Find where the given text appears and provide that cell's center as (x, y) coordinate. 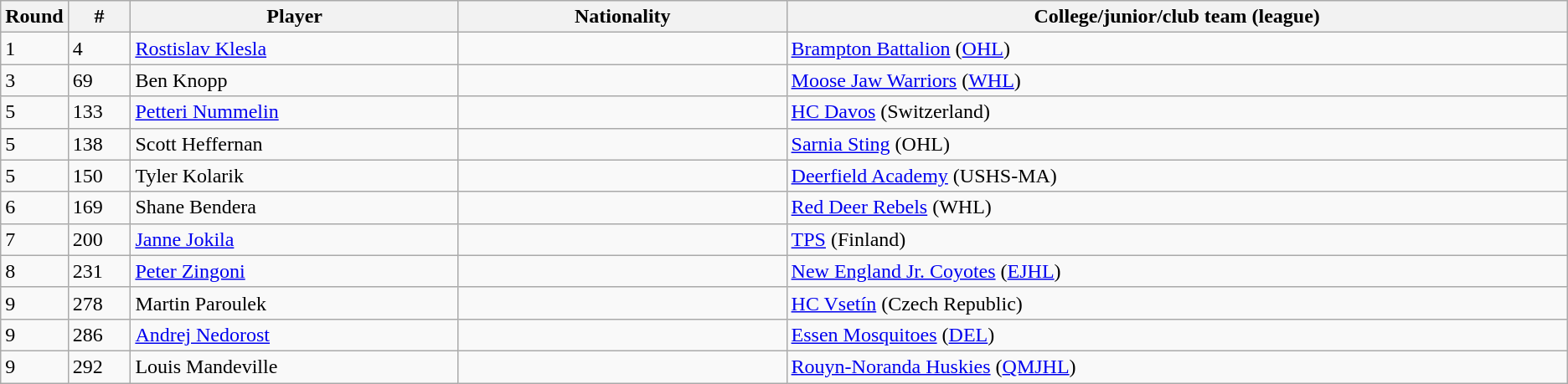
Andrej Nedorost (295, 335)
Petteri Nummelin (295, 112)
6 (34, 207)
133 (99, 112)
# (99, 17)
4 (99, 49)
TPS (Finland) (1177, 239)
Peter Zingoni (295, 271)
Red Deer Rebels (WHL) (1177, 207)
Round (34, 17)
New England Jr. Coyotes (EJHL) (1177, 271)
Louis Mandeville (295, 366)
1 (34, 49)
Player (295, 17)
Nationality (622, 17)
69 (99, 80)
Rostislav Klesla (295, 49)
HC Davos (Switzerland) (1177, 112)
Shane Bendera (295, 207)
Deerfield Academy (USHS-MA) (1177, 176)
278 (99, 303)
3 (34, 80)
Ben Knopp (295, 80)
Rouyn-Noranda Huskies (QMJHL) (1177, 366)
7 (34, 239)
231 (99, 271)
150 (99, 176)
Essen Mosquitoes (DEL) (1177, 335)
Moose Jaw Warriors (WHL) (1177, 80)
HC Vsetín (Czech Republic) (1177, 303)
200 (99, 239)
Tyler Kolarik (295, 176)
Brampton Battalion (OHL) (1177, 49)
Janne Jokila (295, 239)
138 (99, 144)
8 (34, 271)
College/junior/club team (league) (1177, 17)
Scott Heffernan (295, 144)
Martin Paroulek (295, 303)
286 (99, 335)
Sarnia Sting (OHL) (1177, 144)
169 (99, 207)
292 (99, 366)
